Capture the cell that displays the provided text and extract its (x, y) central coordinate. 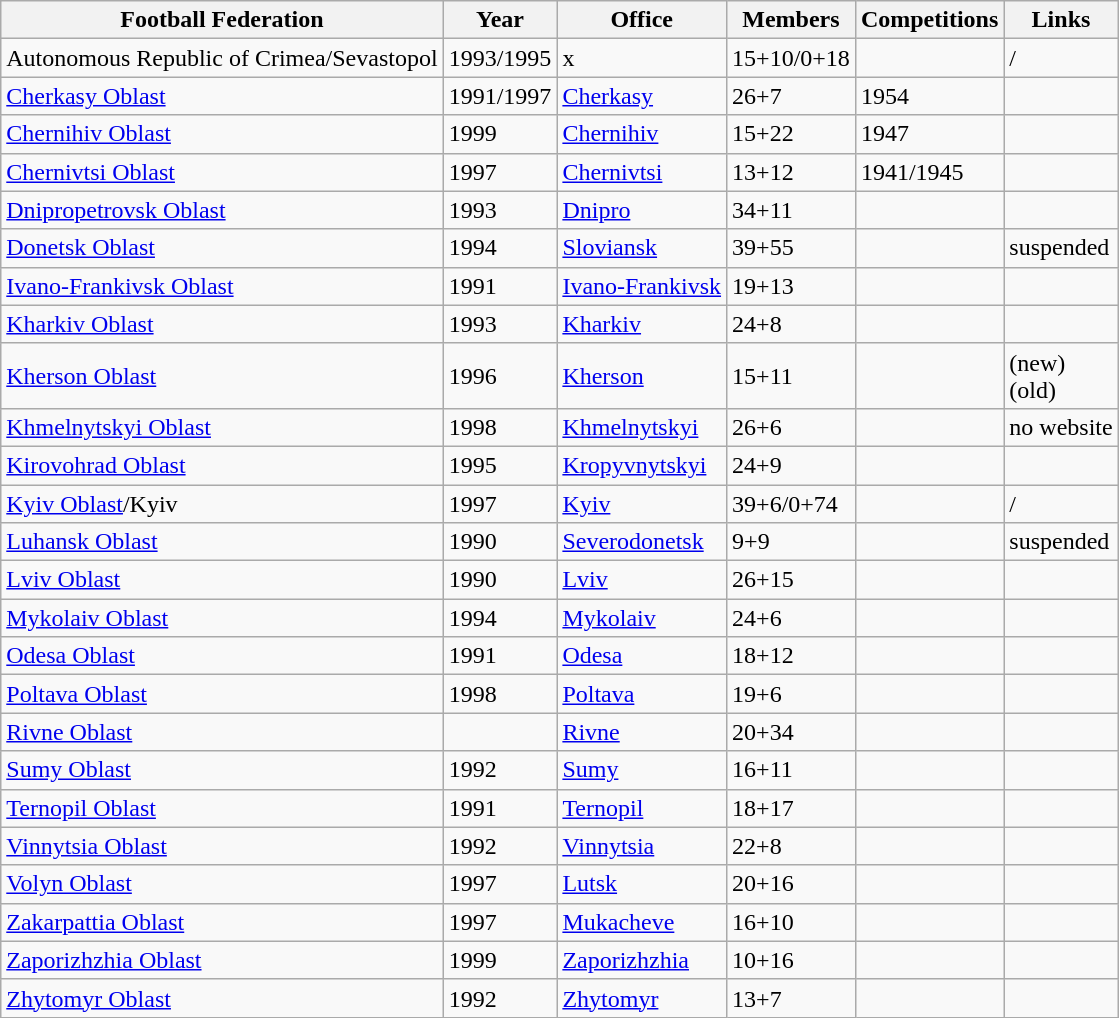
18+17 (792, 808)
1947 (929, 134)
Luhansk Oblast (222, 542)
Kharkiv (642, 324)
Zaporizhzhia Oblast (222, 960)
Kirovohrad Oblast (222, 465)
16+11 (792, 770)
Chernivtsi Oblast (222, 172)
1993/1995 (500, 58)
Office (642, 20)
Mukacheve (642, 922)
34+11 (792, 210)
19+13 (792, 286)
1954 (929, 96)
10+16 (792, 960)
Khmelnytskyi (642, 427)
24+6 (792, 618)
Cherkasy (642, 96)
Kyiv Oblast/Kyiv (222, 503)
Zhytomyr (642, 998)
no website (1061, 427)
Kyiv (642, 503)
Mykolaiv Oblast (222, 618)
1996 (500, 376)
Rivne (642, 732)
18+12 (792, 656)
Rivne Oblast (222, 732)
Kropyvnytskyi (642, 465)
Cherkasy Oblast (222, 96)
39+6/0+74 (792, 503)
Football Federation (222, 20)
13+12 (792, 172)
Zaporizhzhia (642, 960)
Odesa (642, 656)
Competitions (929, 20)
Links (1061, 20)
24+8 (792, 324)
24+9 (792, 465)
Dnipropetrovsk Oblast (222, 210)
Lviv Oblast (222, 580)
20+16 (792, 884)
Lutsk (642, 884)
15+22 (792, 134)
Kharkiv Oblast (222, 324)
Dnipro (642, 210)
13+7 (792, 998)
Khmelnytskyi Oblast (222, 427)
Chernihiv (642, 134)
1995 (500, 465)
1941/1945 (929, 172)
Zhytomyr Oblast (222, 998)
9+9 (792, 542)
Zakarpattia Oblast (222, 922)
Chernihiv Oblast (222, 134)
1991/1997 (500, 96)
Poltava Oblast (222, 694)
Severodonetsk (642, 542)
Mykolaiv (642, 618)
16+10 (792, 922)
Year (500, 20)
Sumy (642, 770)
Vinnytsia (642, 846)
15+10/0+18 (792, 58)
Ternopil (642, 808)
Donetsk Oblast (222, 248)
Autonomous Republic of Crimea/Sevastopol (222, 58)
Poltava (642, 694)
26+7 (792, 96)
20+34 (792, 732)
Ivano-Frankivsk (642, 286)
22+8 (792, 846)
Lviv (642, 580)
Odesa Oblast (222, 656)
Volyn Oblast (222, 884)
Sumy Oblast (222, 770)
26+15 (792, 580)
(new) (old) (1061, 376)
Members (792, 20)
Kherson (642, 376)
19+6 (792, 694)
Vinnytsia Oblast (222, 846)
26+6 (792, 427)
Ivano-Frankivsk Oblast (222, 286)
x (642, 58)
Ternopil Oblast (222, 808)
15+11 (792, 376)
Chernivtsi (642, 172)
Kherson Oblast (222, 376)
39+55 (792, 248)
Sloviansk (642, 248)
